Determine the (X, Y) coordinate at the center of the cell enclosing the given text.  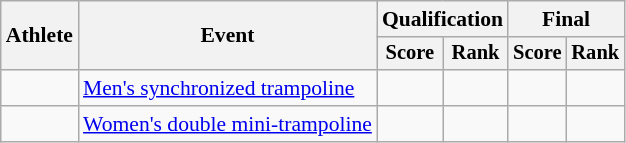
Event (228, 36)
Qualification (442, 19)
Men's synchronized trampoline (228, 88)
Athlete (40, 36)
Women's double mini-trampoline (228, 124)
Final (566, 19)
